Determine the [x, y] coordinate at the center of the cell enclosing the given text.  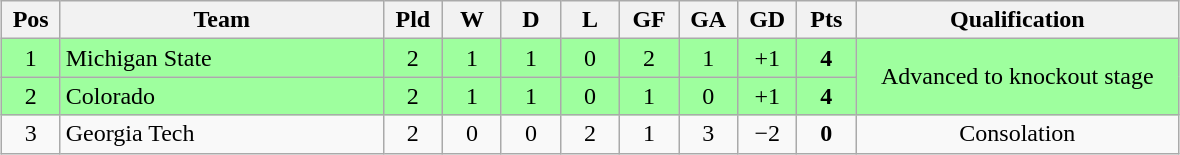
Pos [30, 20]
GF [650, 20]
W [472, 20]
L [590, 20]
Pts [826, 20]
Qualification [1018, 20]
−2 [768, 134]
D [530, 20]
Pld [412, 20]
Advanced to knockout stage [1018, 77]
Michigan State [222, 58]
GD [768, 20]
Consolation [1018, 134]
GA [708, 20]
Colorado [222, 96]
Team [222, 20]
Georgia Tech [222, 134]
